For the text-containing cell, return its midpoint in [X, Y] coordinate format. 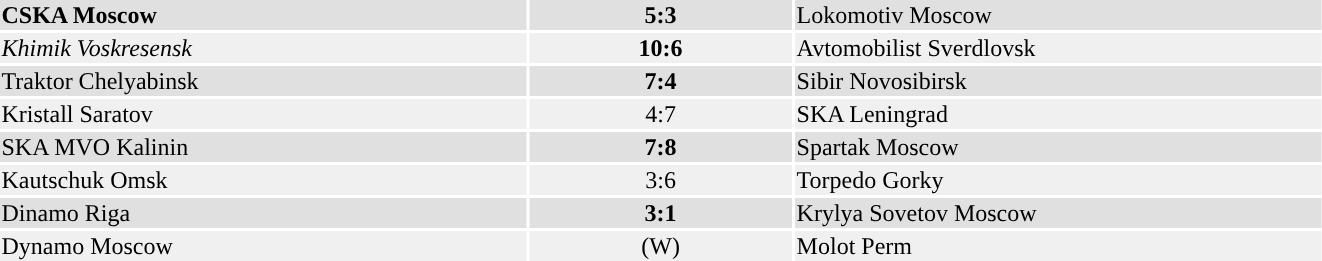
SKA Leningrad [1058, 114]
Sibir Novosibirsk [1058, 81]
Kristall Saratov [263, 114]
(W) [660, 246]
Torpedo Gorky [1058, 180]
Dynamo Moscow [263, 246]
4:7 [660, 114]
5:3 [660, 15]
SKA MVO Kalinin [263, 147]
CSKA Moscow [263, 15]
Kautschuk Omsk [263, 180]
7:8 [660, 147]
Dinamo Riga [263, 213]
Molot Perm [1058, 246]
3:6 [660, 180]
Khimik Voskresensk [263, 48]
Spartak Moscow [1058, 147]
Avtomobilist Sverdlovsk [1058, 48]
Krylya Sovetov Moscow [1058, 213]
7:4 [660, 81]
Traktor Chelyabinsk [263, 81]
10:6 [660, 48]
Lokomotiv Moscow [1058, 15]
3:1 [660, 213]
